For the text-containing cell, return its midpoint in [x, y] coordinate format. 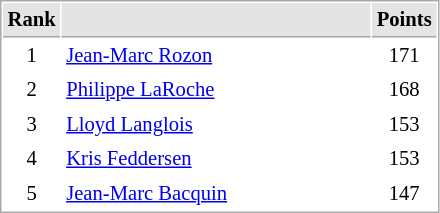
Jean-Marc Bacquin [216, 194]
Philippe LaRoche [216, 90]
147 [404, 194]
168 [404, 90]
Lloyd Langlois [216, 124]
171 [404, 56]
Points [404, 20]
Jean-Marc Rozon [216, 56]
Kris Feddersen [216, 158]
4 [32, 158]
2 [32, 90]
3 [32, 124]
1 [32, 56]
5 [32, 194]
Rank [32, 20]
